Scan for the cell matching the given text and deliver its [X, Y] coordinate at center. 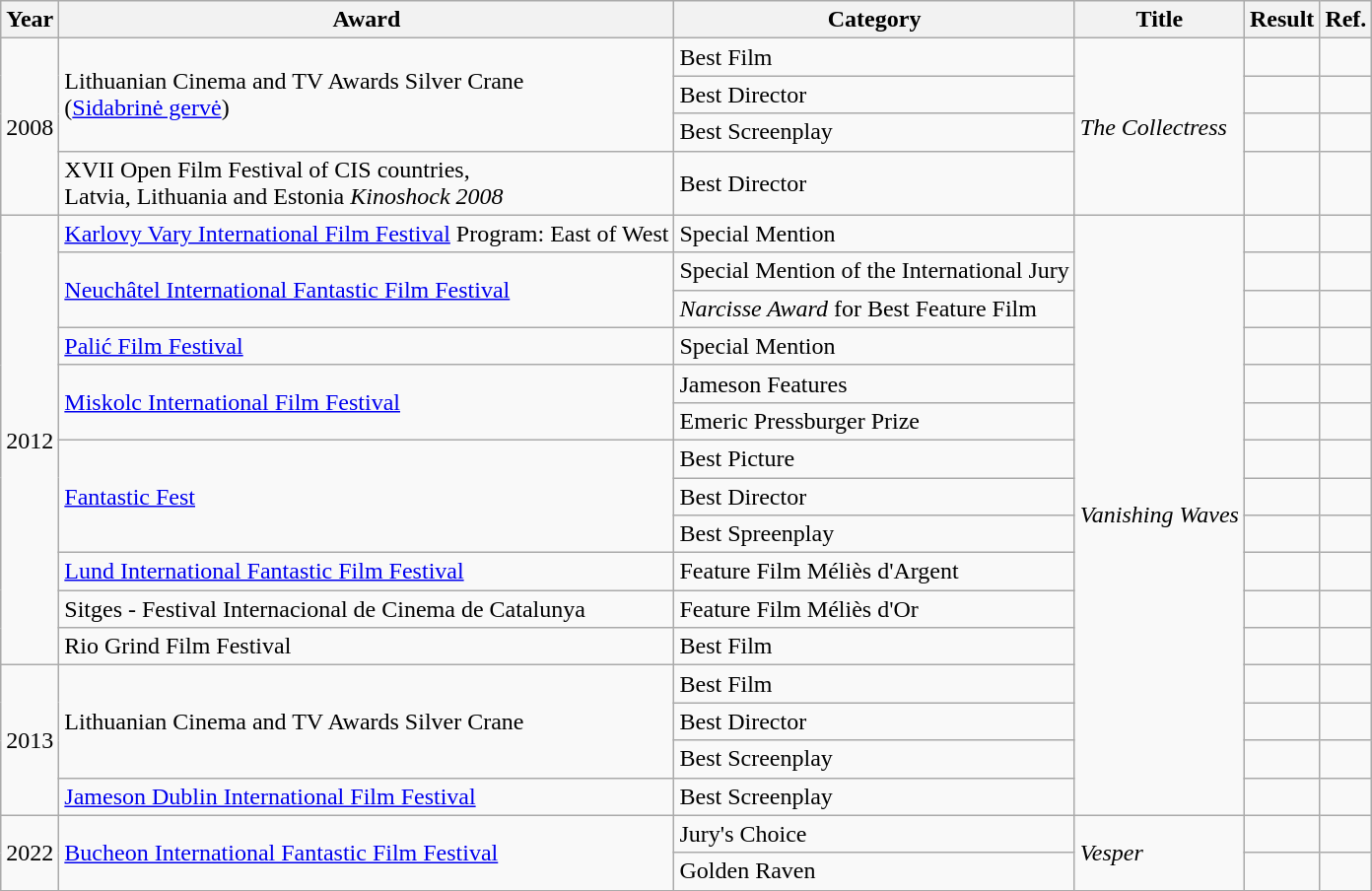
Best Picture [874, 458]
Lithuanian Cinema and TV Awards Silver Crane [367, 721]
Emeric Pressburger Prize [874, 421]
Jameson Dublin International Film Festival [367, 796]
Lund International Fantastic Film Festival [367, 572]
Best Spreenplay [874, 534]
Karlovy Vary International Film Festival Program: East of West [367, 234]
2013 [30, 740]
Neuchâtel International Fantastic Film Festival [367, 290]
Bucheon International Fantastic Film Festival [367, 853]
Result [1281, 20]
Lithuanian Cinema and TV Awards Silver Crane(Sidabrinė gervė) [367, 95]
Award [367, 20]
Vesper [1159, 853]
Jameson Features [874, 383]
2012 [30, 440]
Narcisse Award for Best Feature Film [874, 308]
Vanishing Waves [1159, 514]
Category [874, 20]
XVII Open Film Festival of CIS countries,Latvia, Lithuania and Estonia Kinoshock 2008 [367, 183]
Fantastic Fest [367, 496]
Sitges - Festival Internacional de Cinema de Catalunya [367, 609]
Ref. [1346, 20]
Palić Film Festival [367, 346]
Feature Film Méliès d'Or [874, 609]
Year [30, 20]
2008 [30, 126]
Miskolc International Film Festival [367, 402]
Special Mention of the International Jury [874, 271]
Rio Grind Film Festival [367, 647]
Feature Film Méliès d'Argent [874, 572]
Golden Raven [874, 871]
The Collectress [1159, 126]
Jury's Choice [874, 834]
2022 [30, 853]
Title [1159, 20]
